Return the (x, y) coordinate for the center point of the cell that contains the specified text.  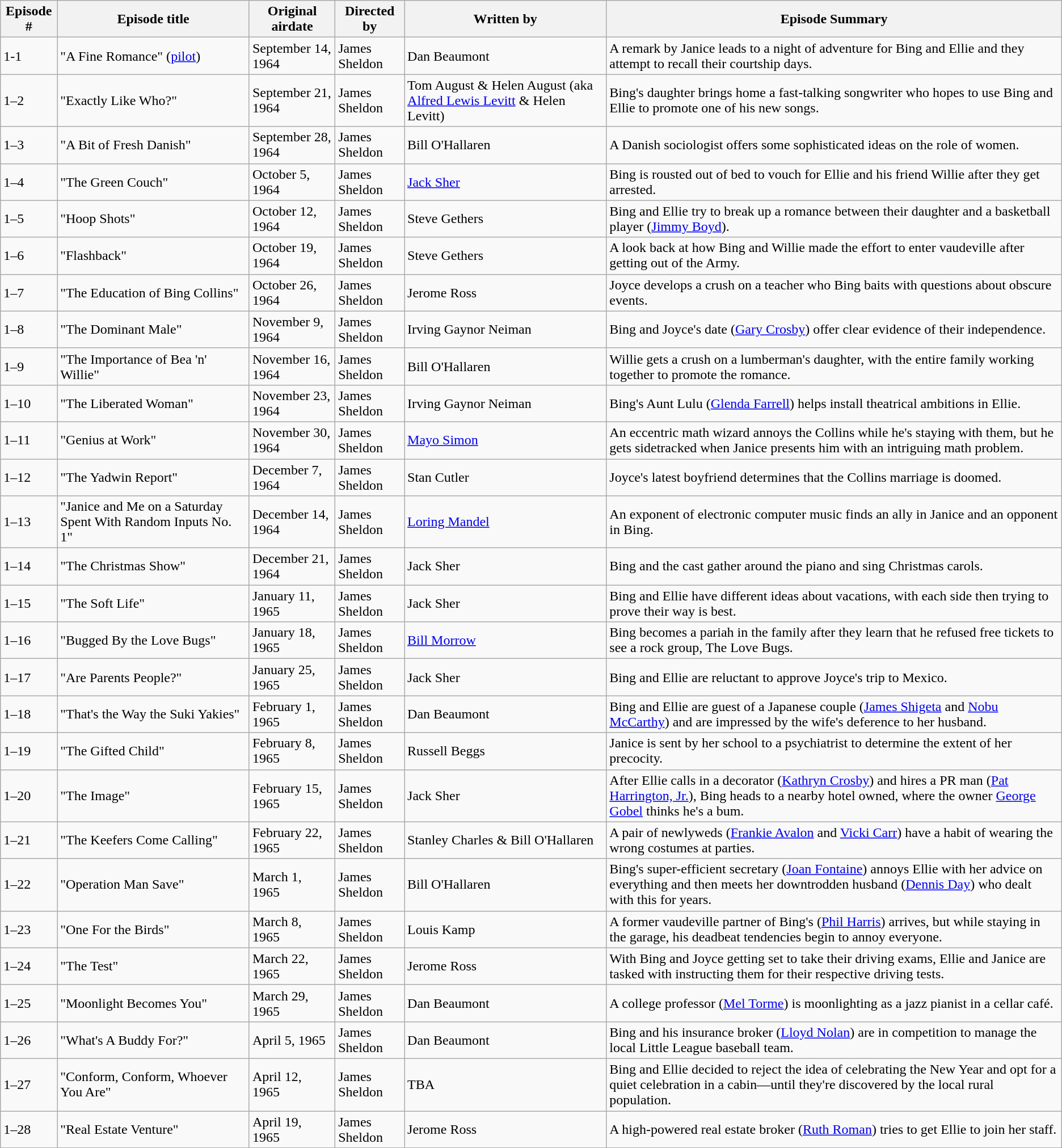
"The Liberated Woman" (153, 403)
1–11 (29, 440)
September 21, 1964 (292, 100)
Original airdate (292, 19)
Bing's daughter brings home a fast-talking songwriter who hopes to use Bing and Ellie to promote one of his new songs. (834, 100)
1–26 (29, 1040)
December 21, 1964 (292, 566)
1–14 (29, 566)
October 5, 1964 (292, 182)
1–10 (29, 403)
1–23 (29, 930)
"One For the Birds" (153, 930)
October 26, 1964 (292, 293)
"The Christmas Show" (153, 566)
Loring Mandel (505, 522)
"A Bit of Fresh Danish" (153, 145)
A remark by Janice leads to a night of adventure for Bing and Ellie and they attempt to recall their courtship days. (834, 56)
1–16 (29, 640)
December 7, 1964 (292, 477)
"Exactly Like Who?" (153, 100)
Bing is rousted out of bed to vouch for Ellie and his friend Willie after they get arrested. (834, 182)
Directed by (370, 19)
March 22, 1965 (292, 966)
A look back at how Bing and Willie made the effort to enter vaudeville after getting out of the Army. (834, 255)
Bing and Ellie are reluctant to approve Joyce's trip to Mexico. (834, 678)
February 1, 1965 (292, 714)
November 30, 1964 (292, 440)
March 8, 1965 (292, 930)
April 5, 1965 (292, 1040)
1–21 (29, 840)
1–25 (29, 1003)
1–19 (29, 751)
"The Gifted Child" (153, 751)
"That's the Way the Suki Yakies" (153, 714)
Episode Summary (834, 19)
November 16, 1964 (292, 367)
"What's A Buddy For?" (153, 1040)
1–4 (29, 182)
Willie gets a crush on a lumberman's daughter, with the entire family working together to promote the romance. (834, 367)
"Real Estate Venture" (153, 1129)
1–7 (29, 293)
"The Keefers Come Calling" (153, 840)
Stan Cutler (505, 477)
Bing and Ellie are guest of a Japanese couple (James Shigeta and Nobu McCarthy) and are impressed by the wife's deference to her husband. (834, 714)
"The Soft Life" (153, 604)
1–13 (29, 522)
"The Education of Bing Collins" (153, 293)
January 11, 1965 (292, 604)
1–27 (29, 1084)
Mayo Simon (505, 440)
October 12, 1964 (292, 219)
TBA (505, 1084)
1–8 (29, 329)
January 25, 1965 (292, 678)
1–28 (29, 1129)
"Conform, Conform, Whoever You Are" (153, 1084)
Bing and Ellie try to break up a romance between their daughter and a basketball player (Jimmy Boyd). (834, 219)
December 14, 1964 (292, 522)
1–20 (29, 796)
"A Fine Romance" (pilot) (153, 56)
1–24 (29, 966)
1–17 (29, 678)
"The Importance of Bea 'n' Willie" (153, 367)
February 8, 1965 (292, 751)
March 1, 1965 (292, 885)
"The Yadwin Report" (153, 477)
With Bing and Joyce getting set to take their driving exams, Ellie and Janice are tasked with instructing them for their respective driving tests. (834, 966)
An exponent of electronic computer music finds an ally in Janice and an opponent in Bing. (834, 522)
November 9, 1964 (292, 329)
Joyce develops a crush on a teacher who Bing baits with questions about obscure events. (834, 293)
1–18 (29, 714)
"Flashback" (153, 255)
April 12, 1965 (292, 1084)
September 28, 1964 (292, 145)
1–2 (29, 100)
Written by (505, 19)
"The Test" (153, 966)
A Danish sociologist offers some sophisticated ideas on the role of women. (834, 145)
Bing and the cast gather around the piano and sing Christmas carols. (834, 566)
Louis Kamp (505, 930)
Janice is sent by her school to a psychiatrist to determine the extent of her precocity. (834, 751)
1-1 (29, 56)
October 19, 1964 (292, 255)
Joyce's latest boyfriend determines that the Collins marriage is doomed. (834, 477)
Russell Beggs (505, 751)
Bill Morrow (505, 640)
November 23, 1964 (292, 403)
Bing and Joyce's date (Gary Crosby) offer clear evidence of their independence. (834, 329)
Bing and Ellie have different ideas about vacations, with each side then trying to prove their way is best. (834, 604)
Stanley Charles & Bill O'Hallaren (505, 840)
"Operation Man Save" (153, 885)
A high-powered real estate broker (Ruth Roman) tries to get Ellie to join her staff. (834, 1129)
A college professor (Mel Torme) is moonlighting as a jazz pianist in a cellar café. (834, 1003)
March 29, 1965 (292, 1003)
"Bugged By the Love Bugs" (153, 640)
1–22 (29, 885)
Episode title (153, 19)
1–12 (29, 477)
1–6 (29, 255)
1–3 (29, 145)
"Are Parents People?" (153, 678)
"The Green Couch" (153, 182)
"Hoop Shots" (153, 219)
"Genius at Work" (153, 440)
Tom August & Helen August (aka Alfred Lewis Levitt & Helen Levitt) (505, 100)
"Moonlight Becomes You" (153, 1003)
A pair of newlyweds (Frankie Avalon and Vicki Carr) have a habit of wearing the wrong costumes at parties. (834, 840)
February 22, 1965 (292, 840)
1–5 (29, 219)
1–9 (29, 367)
A former vaudeville partner of Bing's (Phil Harris) arrives, but while staying in the garage, his deadbeat tendencies begin to annoy everyone. (834, 930)
January 18, 1965 (292, 640)
"The Image" (153, 796)
1–15 (29, 604)
February 15, 1965 (292, 796)
Bing becomes a pariah in the family after they learn that he refused free tickets to see a rock group, The Love Bugs. (834, 640)
"Janice and Me on a Saturday Spent With Random Inputs No. 1" (153, 522)
September 14, 1964 (292, 56)
April 19, 1965 (292, 1129)
Bing and his insurance broker (Lloyd Nolan) are in competition to manage the local Little League baseball team. (834, 1040)
Bing's Aunt Lulu (Glenda Farrell) helps install theatrical ambitions in Ellie. (834, 403)
"The Dominant Male" (153, 329)
Episode # (29, 19)
